Output the (x, y) coordinate of the center of the cell containing the given text.  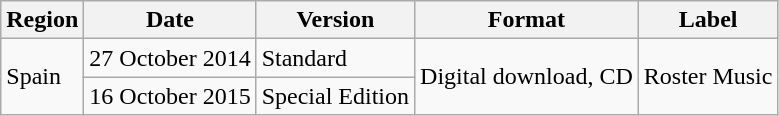
Date (170, 20)
Spain (42, 77)
16 October 2015 (170, 96)
Special Edition (335, 96)
Version (335, 20)
Format (527, 20)
Roster Music (708, 77)
Standard (335, 58)
Label (708, 20)
27 October 2014 (170, 58)
Region (42, 20)
Digital download, CD (527, 77)
